Find where the given text appears and provide that cell's center as (x, y) coordinate. 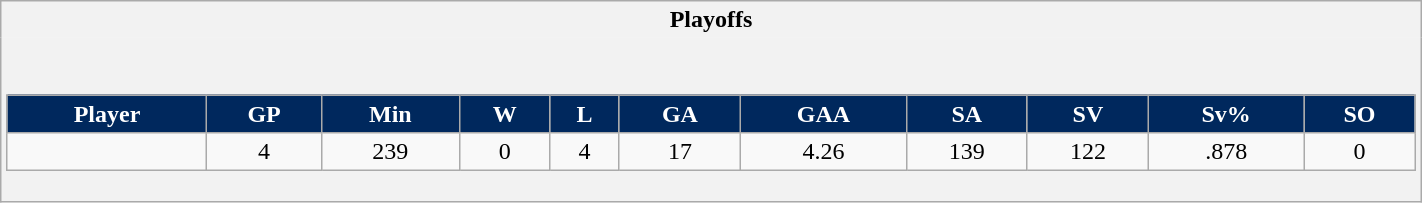
SV (1088, 114)
Playoffs (711, 20)
Min (390, 114)
Player (107, 114)
4.26 (824, 152)
.878 (1226, 152)
239 (390, 152)
SA (966, 114)
GAA (824, 114)
Sv% (1226, 114)
SO (1360, 114)
Player GP Min W L GA GAA SA SV Sv% SO 4 239 0 4 17 4.26 139 122 .878 0 (711, 120)
122 (1088, 152)
GA (680, 114)
139 (966, 152)
W (505, 114)
17 (680, 152)
L (585, 114)
GP (264, 114)
